Detect which cell encompasses the target text, then output its (X, Y) center coordinate. 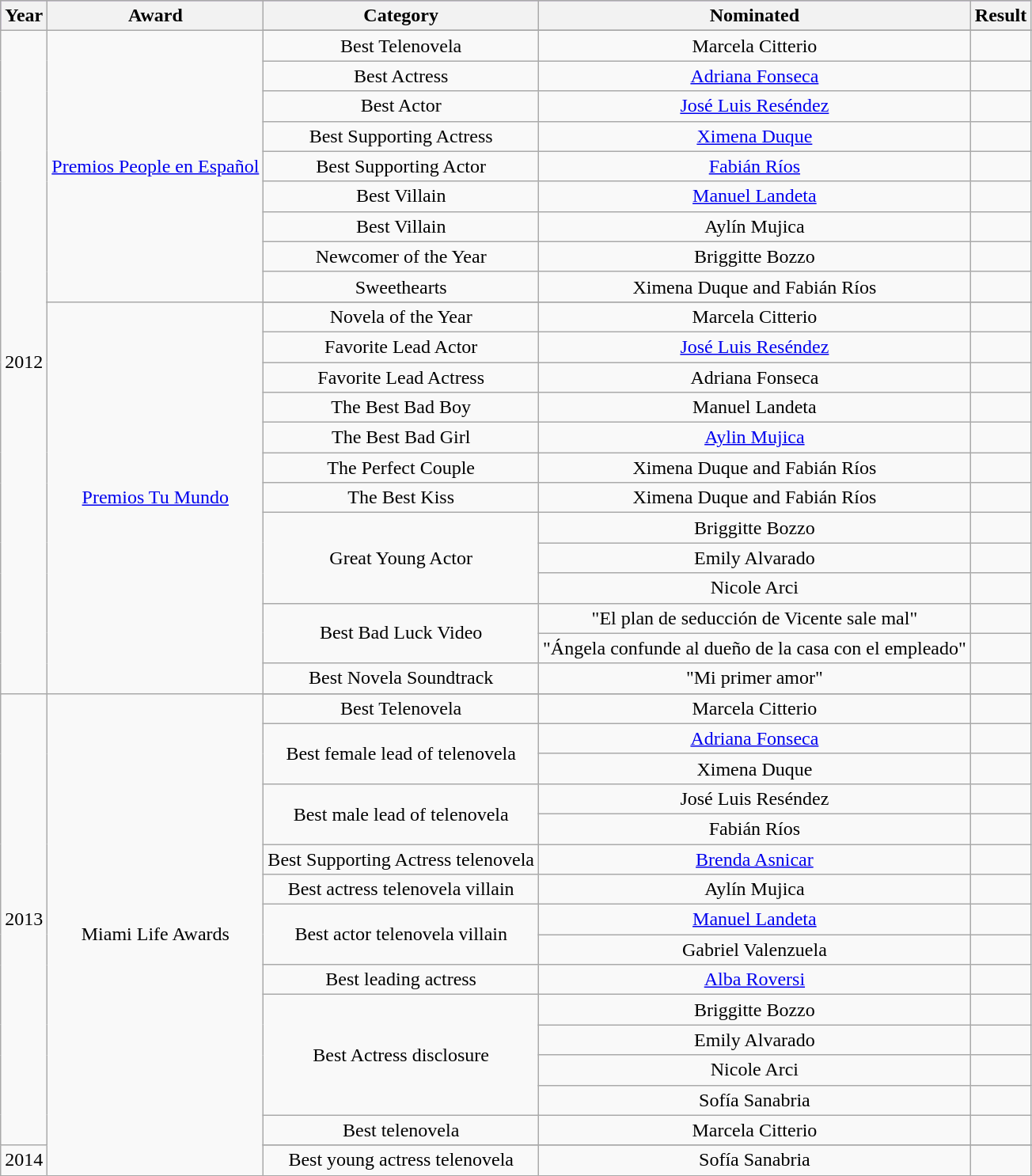
"Ángela confunde al dueño de la casa con el empleado" (755, 648)
Best young actress telenovela (401, 1160)
2013 (24, 920)
The Best Kiss (401, 498)
Result (1000, 16)
Sweethearts (401, 286)
Award (155, 16)
Newcomer of the Year (401, 256)
Nominated (755, 16)
The Perfect Couple (401, 468)
Best Novela Soundtrack (401, 678)
Favorite Lead Actress (401, 377)
Novela of the Year (401, 317)
Miami Life Awards (155, 934)
2012 (24, 362)
Best actress telenovela villain (401, 890)
Premios Tu Mundo (155, 497)
Year (24, 16)
Best Bad Luck Video (401, 633)
Great Young Actor (401, 558)
Premios People en Español (155, 166)
Best leading actress (401, 980)
Gabriel Valenzuela (755, 950)
Best telenovela (401, 1130)
Favorite Lead Actor (401, 347)
Best actor telenovela villain (401, 935)
"El plan de seducción de Vicente sale mal" (755, 618)
The Best Bad Girl (401, 438)
Best Supporting Actor (401, 166)
The Best Bad Boy (401, 408)
Category (401, 16)
Aylin Mujica (755, 438)
2014 (24, 1160)
Best Actor (401, 106)
Brenda Asnicar (755, 859)
Best Actress disclosure (401, 1055)
Best Supporting Actress (401, 136)
Best female lead of telenovela (401, 753)
Best Supporting Actress telenovela (401, 859)
Alba Roversi (755, 980)
"Mi primer amor" (755, 678)
Best male lead of telenovela (401, 814)
Best Actress (401, 76)
